Identify which cell holds the provided text, then report its (X, Y) central coordinate. 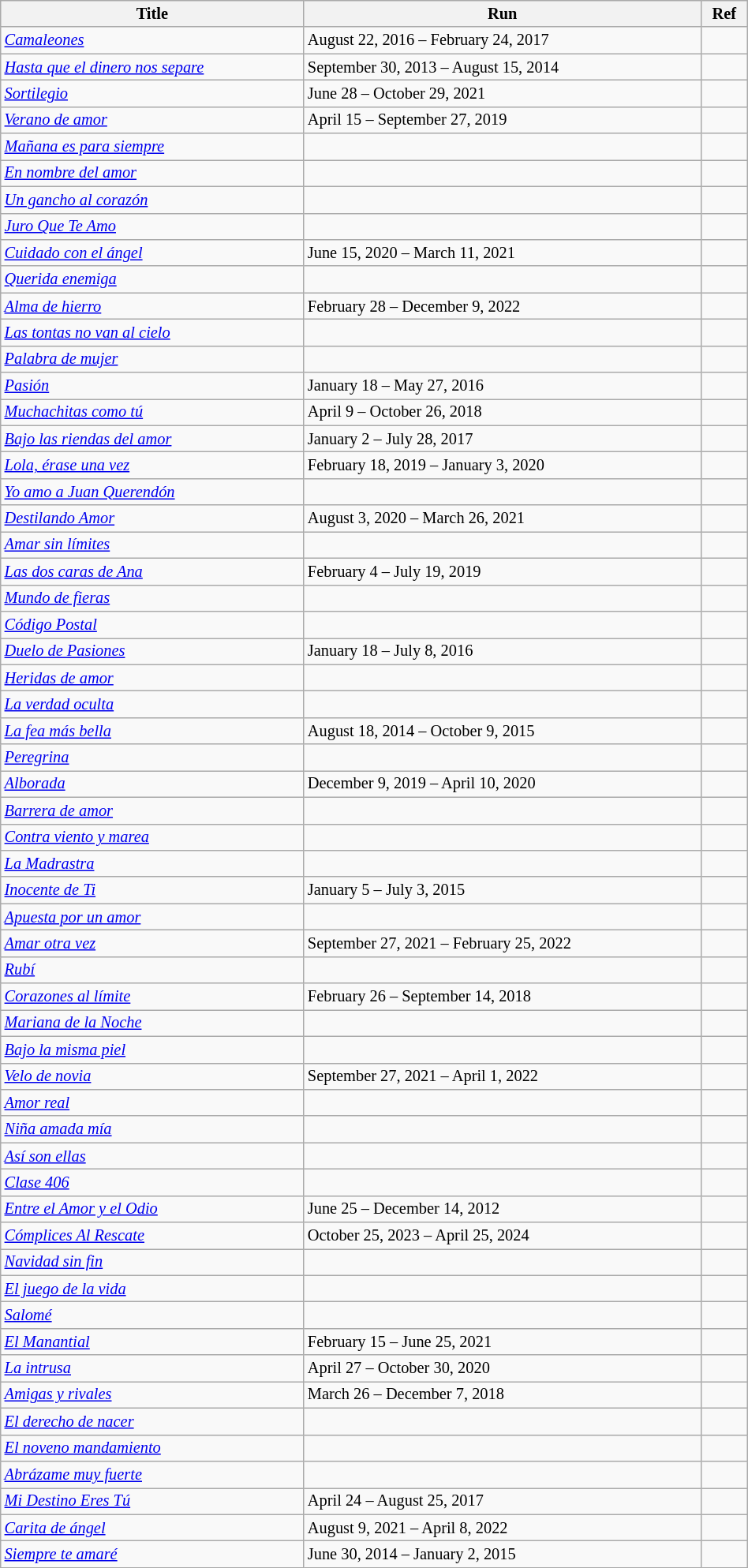
Destilando Amor (152, 518)
Así son ellas (152, 1156)
March 26 – December 7, 2018 (502, 1394)
La verdad oculta (152, 704)
Bajo las riendas del amor (152, 439)
Mi Destino Eres Tú (152, 1501)
June 28 – October 29, 2021 (502, 93)
February 15 – June 25, 2021 (502, 1342)
February 4 – July 19, 2019 (502, 571)
Mundo de fieras (152, 598)
January 5 – July 3, 2015 (502, 890)
Pasión (152, 386)
Niña amada mía (152, 1129)
Run (502, 13)
Amar otra vez (152, 943)
February 18, 2019 – January 3, 2020 (502, 465)
June 30, 2014 – January 2, 2015 (502, 1554)
Heridas de amor (152, 678)
Amar sin límites (152, 544)
June 25 – December 14, 2012 (502, 1209)
La Madrastra (152, 863)
April 9 – October 26, 2018 (502, 412)
August 3, 2020 – March 26, 2021 (502, 518)
Peregrina (152, 758)
December 9, 2019 – April 10, 2020 (502, 784)
February 26 – September 14, 2018 (502, 997)
La fea más bella (152, 731)
Verano de amor (152, 120)
Velo de novia (152, 1076)
Amigas y rivales (152, 1394)
September 27, 2021 – February 25, 2022 (502, 943)
Cómplices Al Rescate (152, 1236)
Clase 406 (152, 1182)
Ref (724, 13)
Inocente de Ti (152, 890)
El noveno mandamiento (152, 1448)
En nombre del amor (152, 173)
Hasta que el dinero nos separe (152, 67)
El derecho de nacer (152, 1421)
Juro Que Te Amo (152, 226)
Alborada (152, 784)
April 24 – August 25, 2017 (502, 1501)
Un gancho al corazón (152, 200)
Siempre te amaré (152, 1554)
Las tontas no van al cielo (152, 332)
Corazones al límite (152, 997)
September 27, 2021 – April 1, 2022 (502, 1076)
Alma de hierro (152, 306)
April 15 – September 27, 2019 (502, 120)
Sortilegio (152, 93)
Title (152, 13)
August 18, 2014 – October 9, 2015 (502, 731)
February 28 – December 9, 2022 (502, 306)
Barrera de amor (152, 810)
Abrázame muy fuerte (152, 1474)
January 18 – July 8, 2016 (502, 651)
La intrusa (152, 1368)
Las dos caras de Ana (152, 571)
Cuidado con el ángel (152, 253)
August 22, 2016 – February 24, 2017 (502, 40)
Contra viento y marea (152, 837)
January 18 – May 27, 2016 (502, 386)
Carita de ángel (152, 1528)
Rubí (152, 970)
September 30, 2013 – August 15, 2014 (502, 67)
Camaleones (152, 40)
Muchachitas como tú (152, 412)
Apuesta por un amor (152, 917)
Yo amo a Juan Querendón (152, 492)
Palabra de mujer (152, 359)
June 15, 2020 – March 11, 2021 (502, 253)
Amor real (152, 1102)
Duelo de Pasiones (152, 651)
April 27 – October 30, 2020 (502, 1368)
El Manantial (152, 1342)
August 9, 2021 – April 8, 2022 (502, 1528)
Mañana es para siempre (152, 147)
Entre el Amor y el Odio (152, 1209)
October 25, 2023 – April 25, 2024 (502, 1236)
Lola, érase una vez (152, 465)
Navidad sin fin (152, 1262)
Código Postal (152, 624)
January 2 – July 28, 2017 (502, 439)
Bajo la misma piel (152, 1050)
Querida enemiga (152, 279)
Salomé (152, 1315)
El juego de la vida (152, 1289)
Mariana de la Noche (152, 1023)
